Provide the (x, y) coordinate of the cell's center where the given text is located.  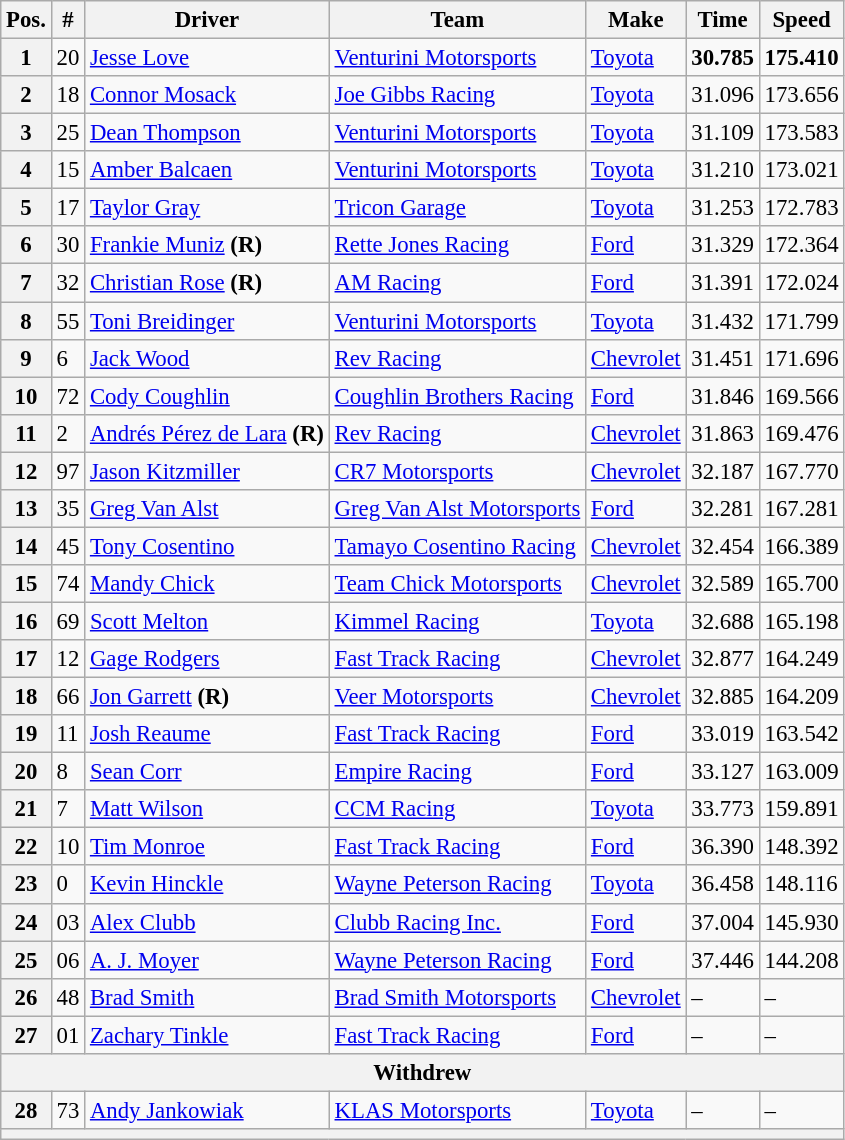
48 (68, 997)
37.004 (722, 922)
33.773 (722, 809)
23 (26, 885)
Joe Gibbs Racing (457, 95)
30.785 (722, 58)
73 (68, 1110)
Frankie Muniz (R) (208, 245)
148.392 (802, 847)
165.700 (802, 584)
14 (26, 546)
55 (68, 321)
Zachary Tinkle (208, 1035)
22 (26, 847)
Kevin Hinckle (208, 885)
171.799 (802, 321)
167.281 (802, 509)
31.432 (722, 321)
5 (26, 208)
Make (636, 20)
Greg Van Alst Motorsports (457, 509)
32.589 (722, 584)
Speed (802, 20)
31.846 (722, 396)
Toni Breidinger (208, 321)
Team Chick Motorsports (457, 584)
Clubb Racing Inc. (457, 922)
32.454 (722, 546)
169.566 (802, 396)
Mandy Chick (208, 584)
173.656 (802, 95)
31.451 (722, 358)
163.542 (802, 734)
Andrés Pérez de Lara (R) (208, 433)
KLAS Motorsports (457, 1110)
Pos. (26, 20)
Driver (208, 20)
Gage Rodgers (208, 659)
# (68, 20)
A. J. Moyer (208, 960)
AM Racing (457, 283)
03 (68, 922)
Dean Thompson (208, 133)
Jack Wood (208, 358)
173.021 (802, 170)
37.446 (722, 960)
01 (68, 1035)
Jon Garrett (R) (208, 697)
166.389 (802, 546)
31.863 (722, 433)
Matt Wilson (208, 809)
06 (68, 960)
28 (26, 1110)
Connor Mosack (208, 95)
159.891 (802, 809)
32 (68, 283)
172.783 (802, 208)
3 (26, 133)
164.209 (802, 697)
163.009 (802, 772)
Scott Melton (208, 621)
9 (26, 358)
Brad Smith Motorsports (457, 997)
175.410 (802, 58)
32.281 (722, 509)
Team (457, 20)
Rette Jones Racing (457, 245)
Tricon Garage (457, 208)
Veer Motorsports (457, 697)
31.329 (722, 245)
172.364 (802, 245)
Cody Coughlin (208, 396)
33.127 (722, 772)
169.476 (802, 433)
31.096 (722, 95)
164.249 (802, 659)
Tamayo Cosentino Racing (457, 546)
30 (68, 245)
35 (68, 509)
Josh Reaume (208, 734)
24 (26, 922)
Greg Van Alst (208, 509)
Coughlin Brothers Racing (457, 396)
13 (26, 509)
Jason Kitzmiller (208, 471)
145.930 (802, 922)
Empire Racing (457, 772)
32.877 (722, 659)
72 (68, 396)
1 (26, 58)
167.770 (802, 471)
32.688 (722, 621)
Kimmel Racing (457, 621)
21 (26, 809)
31.391 (722, 283)
Brad Smith (208, 997)
69 (68, 621)
172.024 (802, 283)
32.885 (722, 697)
Andy Jankowiak (208, 1110)
Taylor Gray (208, 208)
171.696 (802, 358)
148.116 (802, 885)
27 (26, 1035)
Withdrew (422, 1073)
Time (722, 20)
74 (68, 584)
0 (68, 885)
26 (26, 997)
45 (68, 546)
173.583 (802, 133)
Christian Rose (R) (208, 283)
Tim Monroe (208, 847)
144.208 (802, 960)
97 (68, 471)
CCM Racing (457, 809)
31.253 (722, 208)
33.019 (722, 734)
Tony Cosentino (208, 546)
31.210 (722, 170)
36.390 (722, 847)
Alex Clubb (208, 922)
Amber Balcaen (208, 170)
4 (26, 170)
Jesse Love (208, 58)
CR7 Motorsports (457, 471)
Sean Corr (208, 772)
31.109 (722, 133)
19 (26, 734)
32.187 (722, 471)
66 (68, 697)
16 (26, 621)
36.458 (722, 885)
165.198 (802, 621)
